Determine the (X, Y) coordinate at the center of the cell enclosing the given text.  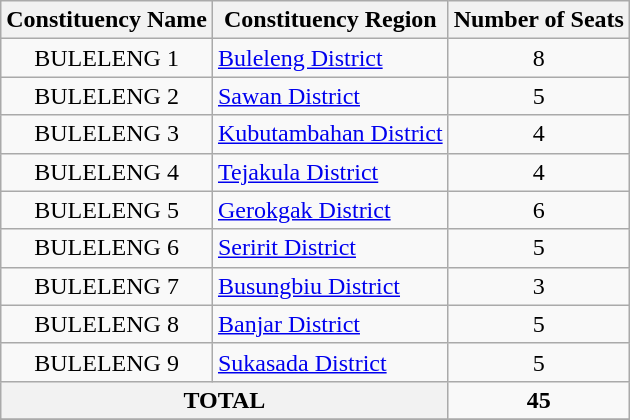
Busungbiu District (330, 286)
8 (538, 58)
Banjar District (330, 324)
Buleleng District (330, 58)
BULELENG 5 (107, 210)
Kubutambahan District (330, 134)
Constituency Name (107, 20)
BULELENG 9 (107, 362)
3 (538, 286)
BULELENG 7 (107, 286)
BULELENG 4 (107, 172)
Tejakula District (330, 172)
Sawan District (330, 96)
6 (538, 210)
BULELENG 3 (107, 134)
45 (538, 400)
Constituency Region (330, 20)
BULELENG 2 (107, 96)
TOTAL (224, 400)
BULELENG 6 (107, 248)
BULELENG 8 (107, 324)
Sukasada District (330, 362)
Seririt District (330, 248)
Gerokgak District (330, 210)
Number of Seats (538, 20)
BULELENG 1 (107, 58)
